Scan for the cell matching the given text and deliver its (x, y) coordinate at center. 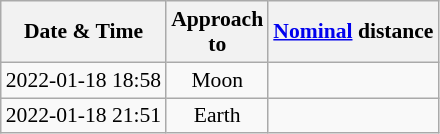
2022-01-18 21:51 (84, 116)
Approachto (217, 32)
Earth (217, 116)
Moon (217, 80)
2022-01-18 18:58 (84, 80)
Nominal distance (353, 32)
Date & Time (84, 32)
